Pinpoint the cell where the given text exists, returning its [X, Y] midpoint coordinate. 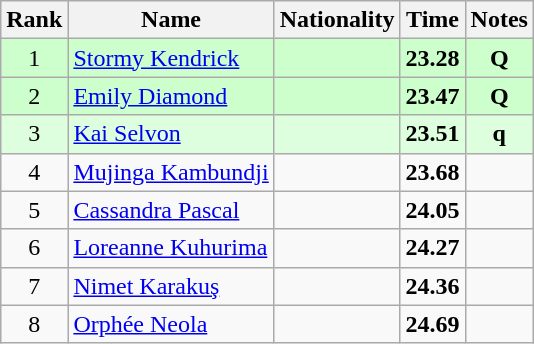
24.36 [432, 286]
7 [34, 286]
23.47 [432, 96]
1 [34, 58]
24.05 [432, 210]
Cassandra Pascal [171, 210]
4 [34, 172]
q [499, 134]
6 [34, 248]
8 [34, 324]
Name [171, 20]
Orphée Neola [171, 324]
Nationality [337, 20]
Rank [34, 20]
3 [34, 134]
Nimet Karakuş [171, 286]
23.68 [432, 172]
Time [432, 20]
Notes [499, 20]
23.51 [432, 134]
24.69 [432, 324]
24.27 [432, 248]
Kai Selvon [171, 134]
5 [34, 210]
Stormy Kendrick [171, 58]
Emily Diamond [171, 96]
2 [34, 96]
Mujinga Kambundji [171, 172]
23.28 [432, 58]
Loreanne Kuhurima [171, 248]
